Pinpoint the cell where the given text exists, returning its (x, y) midpoint coordinate. 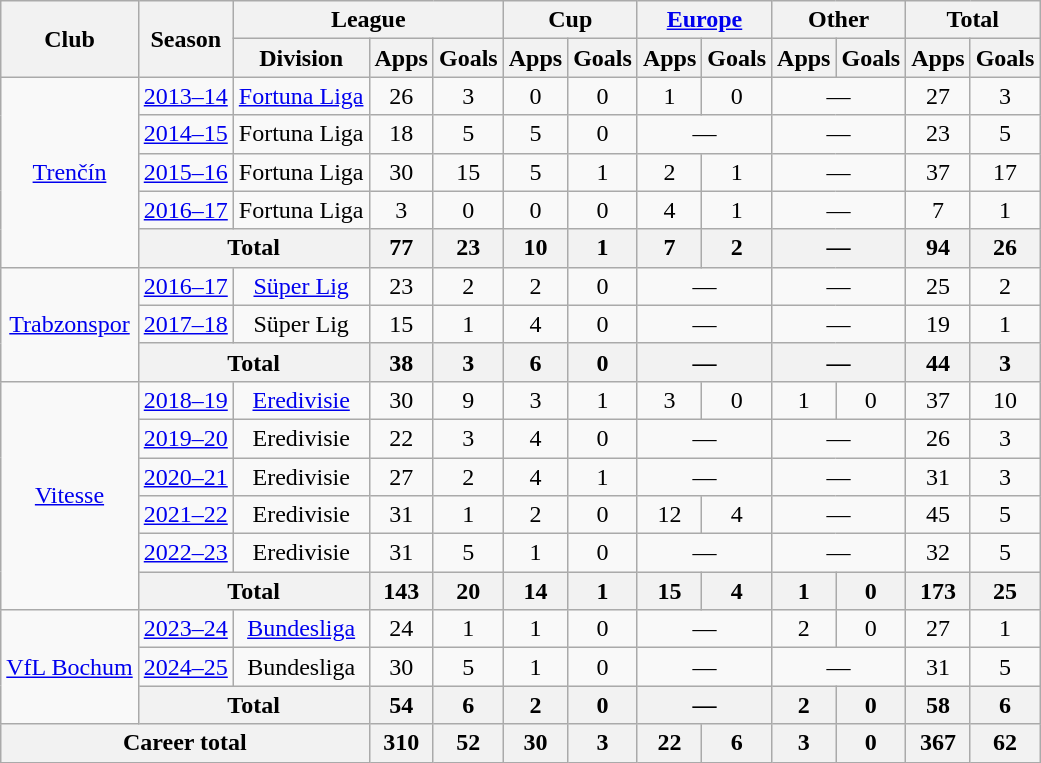
367 (938, 743)
9 (468, 400)
Trenčín (70, 172)
2018–19 (186, 400)
Club (70, 39)
2013–14 (186, 96)
143 (401, 591)
2021–22 (186, 515)
Career total (185, 743)
2024–25 (186, 667)
62 (1005, 743)
Other (839, 20)
Europe (704, 20)
54 (401, 705)
Trabzonspor (70, 324)
2020–21 (186, 477)
77 (401, 248)
League (368, 20)
Vitesse (70, 495)
Cup (570, 20)
20 (468, 591)
310 (401, 743)
24 (401, 629)
52 (468, 743)
2019–20 (186, 438)
173 (938, 591)
12 (669, 515)
VfL Bochum (70, 667)
38 (401, 362)
19 (938, 324)
2014–15 (186, 134)
Division (301, 58)
94 (938, 248)
2015–16 (186, 172)
2017–18 (186, 324)
17 (1005, 172)
2023–24 (186, 629)
Season (186, 39)
58 (938, 705)
2022–23 (186, 553)
32 (938, 553)
14 (535, 591)
18 (401, 134)
44 (938, 362)
45 (938, 515)
